Output the [x, y] coordinate of the center of the cell containing the given text.  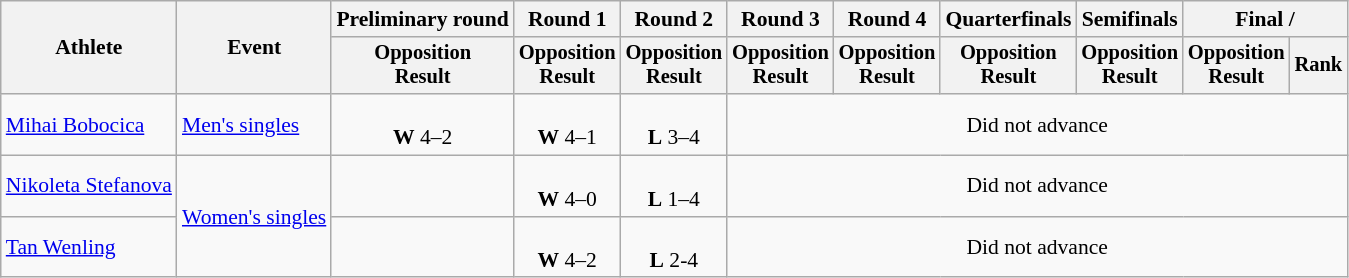
Round 3 [780, 19]
Nikoleta Stefanova [89, 186]
Semifinals [1130, 19]
Round 4 [888, 19]
Mihai Bobocica [89, 124]
W 4–1 [568, 124]
Preliminary round [422, 19]
L 3–4 [674, 124]
W 4–0 [568, 186]
Round 1 [568, 19]
L 2-4 [674, 248]
Round 2 [674, 19]
L 1–4 [674, 186]
Final / [1265, 19]
Rank [1319, 66]
Athlete [89, 48]
Men's singles [254, 124]
Women's singles [254, 217]
Tan Wenling [89, 248]
Event [254, 48]
Quarterfinals [1008, 19]
